Capture the cell that displays the provided text and extract its (x, y) central coordinate. 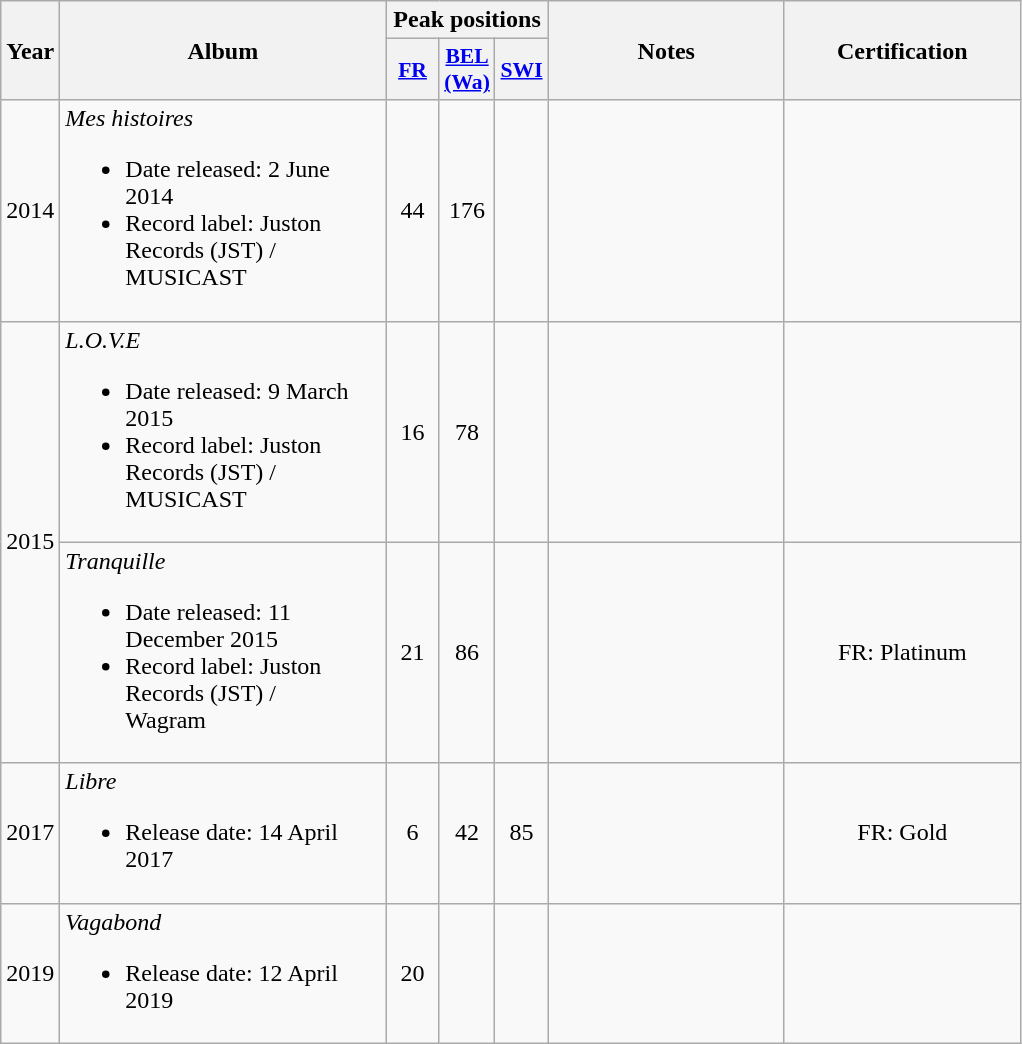
42 (467, 833)
176 (467, 210)
Notes (666, 50)
Year (30, 50)
FR: Platinum (902, 652)
Mes histoiresDate released: 2 June 2014Record label: Juston Records (JST) / MUSICAST (223, 210)
2019 (30, 973)
Album (223, 50)
78 (467, 432)
FR: Gold (902, 833)
6 (412, 833)
LibreRelease date: 14 April 2017 (223, 833)
FR (412, 70)
16 (412, 432)
VagabondRelease date: 12 April 2019 (223, 973)
85 (522, 833)
21 (412, 652)
2014 (30, 210)
2017 (30, 833)
Peak positions (467, 20)
20 (412, 973)
44 (412, 210)
L.O.V.EDate released: 9 March 2015Record label: Juston Records (JST) / MUSICAST (223, 432)
2015 (30, 542)
TranquilleDate released: 11 December 2015Record label: Juston Records (JST) / Wagram (223, 652)
BEL(Wa) (467, 70)
SWI (522, 70)
86 (467, 652)
Certification (902, 50)
